Find where the given text appears and provide that cell's center as [x, y] coordinate. 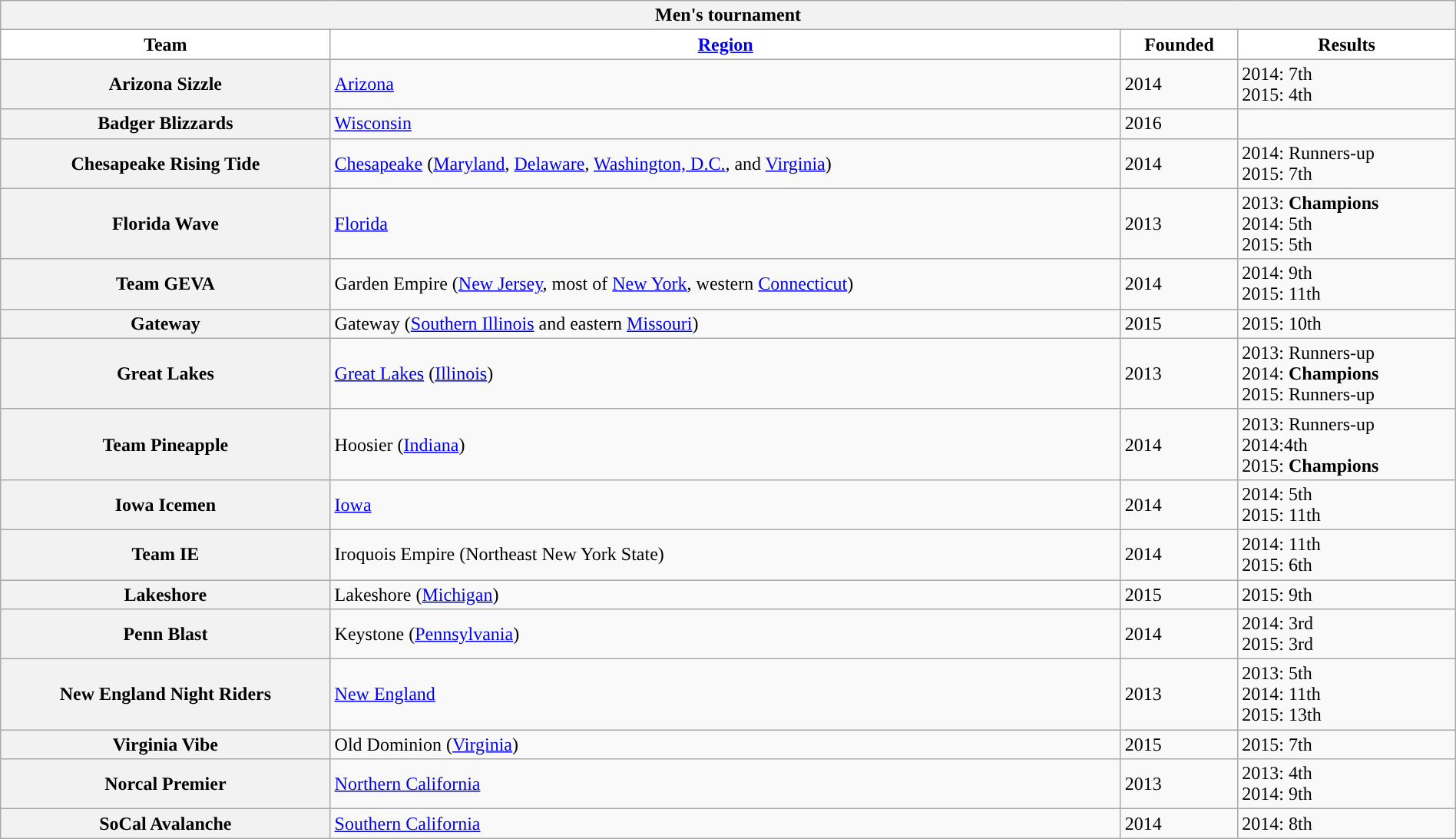
Iroquois Empire (Northeast New York State) [725, 555]
Team [166, 45]
Florida [725, 224]
2016 [1180, 124]
Great Lakes [166, 373]
Founded [1180, 45]
Northern California [725, 784]
2014: 7th2015: 4th [1347, 85]
Team IE [166, 555]
Florida Wave [166, 224]
Penn Blast [166, 635]
Gateway [166, 323]
Team GEVA [166, 284]
2013: Runners-up2014: Champions2015: Runners-up [1347, 373]
Men's tournament [728, 15]
SoCal Avalanche [166, 824]
Region [725, 45]
Arizona Sizzle [166, 85]
2014: 3rd2015: 3rd [1347, 635]
Keystone (Pennsylvania) [725, 635]
2014: 5th2015: 11th [1347, 504]
Iowa Icemen [166, 504]
Old Dominion (Virginia) [725, 744]
2013: Champions2014: 5th2015: 5th [1347, 224]
Virginia Vibe [166, 744]
2013: Runners-up2014:4th2015: Champions [1347, 444]
New England [725, 695]
New England Night Riders [166, 695]
2015: 9th [1347, 594]
2015: 7th [1347, 744]
2015: 10th [1347, 323]
Results [1347, 45]
Chesapeake (Maryland, Delaware, Washington, D.C., and Virginia) [725, 163]
2013: 4th2014: 9th [1347, 784]
Norcal Premier [166, 784]
Wisconsin [725, 124]
2014: 11th2015: 6th [1347, 555]
2013: 5th2014: 11th2015: 13th [1347, 695]
2014: Runners-up2015: 7th [1347, 163]
Gateway (Southern Illinois and eastern Missouri) [725, 323]
Chesapeake Rising Tide [166, 163]
Great Lakes (Illinois) [725, 373]
Iowa [725, 504]
Hoosier (Indiana) [725, 444]
2014: 8th [1347, 824]
Badger Blizzards [166, 124]
Lakeshore (Michigan) [725, 594]
Garden Empire (New Jersey, most of New York, western Connecticut) [725, 284]
2014: 9th2015: 11th [1347, 284]
Southern California [725, 824]
Team Pineapple [166, 444]
Lakeshore [166, 594]
Arizona [725, 85]
